Identify which cell holds the provided text, then report its [x, y] central coordinate. 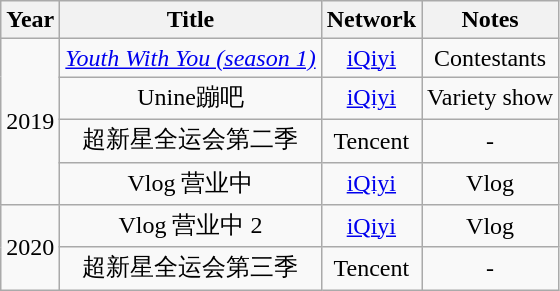
2019 [30, 122]
Vlog 营业中 2 [190, 226]
Notes [490, 20]
Title [190, 20]
2020 [30, 248]
Variety show [490, 98]
超新星全运会第二季 [190, 140]
Youth With You (season 1) [190, 58]
Contestants [490, 58]
超新星全运会第三季 [190, 268]
Unine蹦吧 [190, 98]
Year [30, 20]
Network [371, 20]
Vlog 营业中 [190, 184]
